Identify which cell holds the provided text, then report its (x, y) central coordinate. 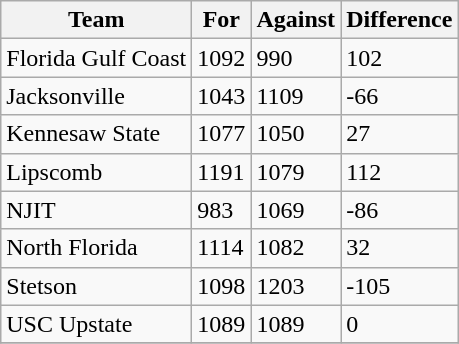
102 (400, 58)
983 (222, 210)
-105 (400, 286)
1050 (296, 134)
Florida Gulf Coast (96, 58)
Difference (400, 20)
27 (400, 134)
1077 (222, 134)
North Florida (96, 248)
1079 (296, 172)
112 (400, 172)
-86 (400, 210)
For (222, 20)
Stetson (96, 286)
Jacksonville (96, 96)
1191 (222, 172)
0 (400, 324)
1109 (296, 96)
32 (400, 248)
-66 (400, 96)
Kennesaw State (96, 134)
Lipscomb (96, 172)
1069 (296, 210)
Team (96, 20)
1092 (222, 58)
Against (296, 20)
1203 (296, 286)
1114 (222, 248)
990 (296, 58)
1043 (222, 96)
USC Upstate (96, 324)
NJIT (96, 210)
1098 (222, 286)
1082 (296, 248)
